Scan for the cell matching the given text and deliver its (x, y) coordinate at center. 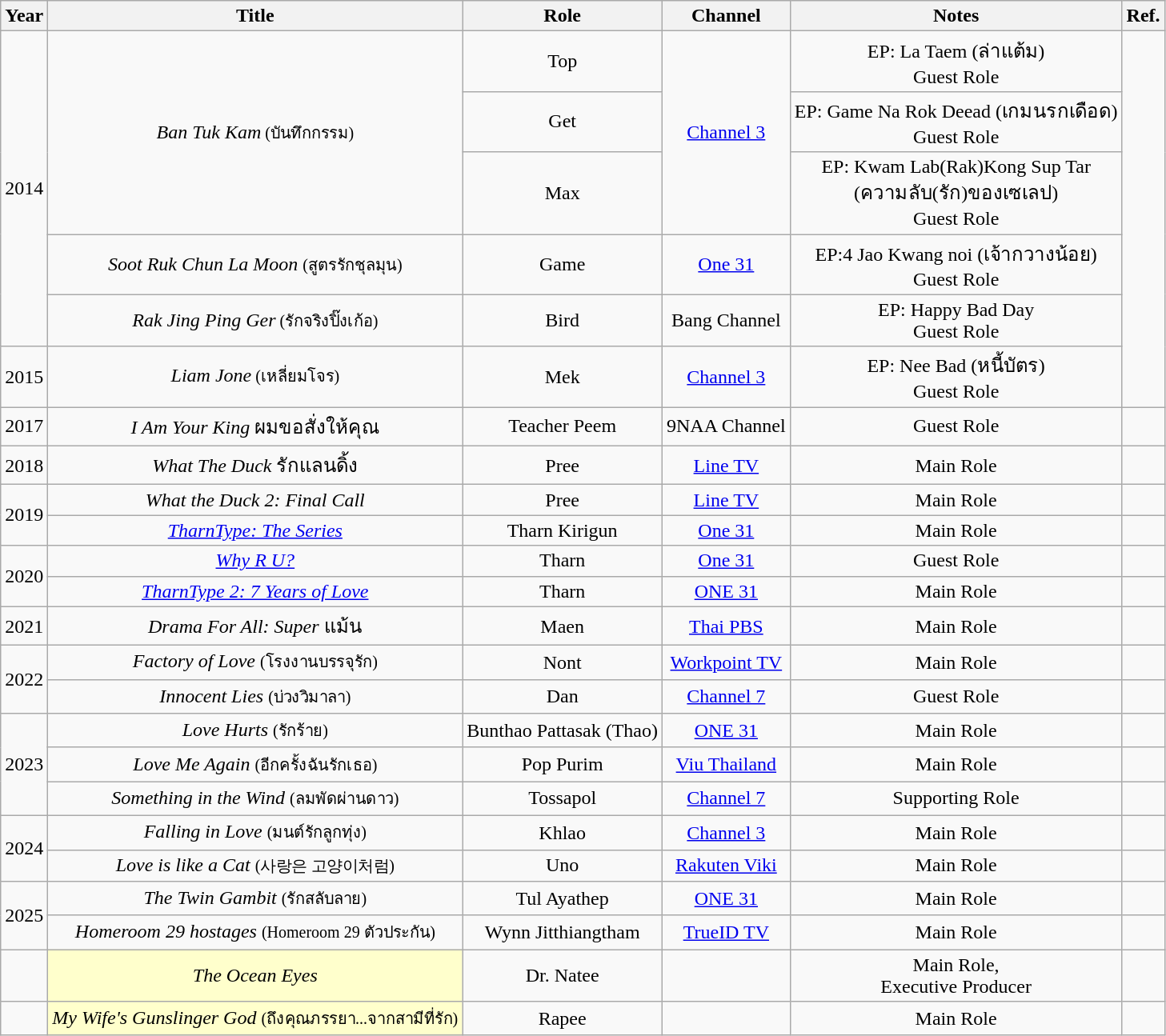
Rapee (563, 1019)
Bunthao Pattasak (Thao) (563, 731)
EP: Kwam Lab(Rak)Kong Sup Tar(ความลับ(รัก)ของเซเลป)Guest Role (956, 194)
Something in the Wind (ลมพัดผ่านดาว) (255, 798)
Year (24, 16)
Channel (726, 16)
2023 (24, 765)
Ref. (1143, 16)
TharnType: The Series (255, 530)
Role (563, 16)
2020 (24, 576)
Bird (563, 320)
Game (563, 264)
My Wife's Gunslinger God (ถึงคุณภรรยา...จากสามีที่รัก) (255, 1019)
Workpoint TV (726, 662)
2022 (24, 680)
Mek (563, 377)
2015 (24, 377)
What the Duck 2: Final Call (255, 500)
2025 (24, 915)
Notes (956, 16)
TharnType 2: 7 Years of Love (255, 591)
Dan (563, 696)
Falling in Love (มนต์รักลูกทุ่ง) (255, 832)
Ban Tuk Kam (บันทึกกรรม) (255, 133)
Pop Purim (563, 765)
EP: Game Na Rok Deead (เกมนรกเดือด)Guest Role (956, 122)
Tul Ayathep (563, 899)
2019 (24, 515)
2021 (24, 626)
Top (563, 62)
Khlao (563, 832)
2014 (24, 189)
Uno (563, 866)
Tossapol (563, 798)
9NAA Channel (726, 427)
Supporting Role (956, 798)
TrueID TV (726, 933)
Liam Jone (เหลี่ยมโจร) (255, 377)
Teacher Peem (563, 427)
Viu Thailand (726, 765)
2018 (24, 466)
Thai PBS (726, 626)
Bang Channel (726, 320)
Rakuten Viki (726, 866)
EP: Nee Bad (หนี้บัตร)Guest Role (956, 377)
2024 (24, 848)
EP: La Taem (ล่าแต้ม)Guest Role (956, 62)
Main Role, Executive Producer (956, 976)
Love is like a Cat (사랑은 고양이처럼) (255, 866)
Max (563, 194)
Love Me Again (อีกครั้งฉันรักเธอ) (255, 765)
Love Hurts (รักร้าย) (255, 731)
EP: Happy Bad DayGuest Role (956, 320)
I Am Your King ผมขอสั่งให้คุณ (255, 427)
What The Duck รักแลนดิ้ง (255, 466)
The Twin Gambit (รักสลับลาย) (255, 899)
Maen (563, 626)
Drama For All: Super แม้น (255, 626)
Why R U? (255, 561)
Wynn Jitthiangtham (563, 933)
Soot Ruk Chun La Moon (สูตรรักชุลมุน) (255, 264)
The Ocean Eyes (255, 976)
Rak Jing Ping Ger (รักจริงปิ๊งเก้อ) (255, 320)
Title (255, 16)
Nont (563, 662)
Tharn Kirigun (563, 530)
2017 (24, 427)
Homeroom 29 hostages (Homeroom 29 ตัวประกัน) (255, 933)
Dr. Natee (563, 976)
Factory of Love (โรงงานบรรจุรัก) (255, 662)
Get (563, 122)
Innocent Lies (บ่วงวิมาลา) (255, 696)
EP:4 Jao Kwang noi (เจ้ากวางน้อย)Guest Role (956, 264)
